Scan for the cell matching the given text and deliver its [x, y] coordinate at center. 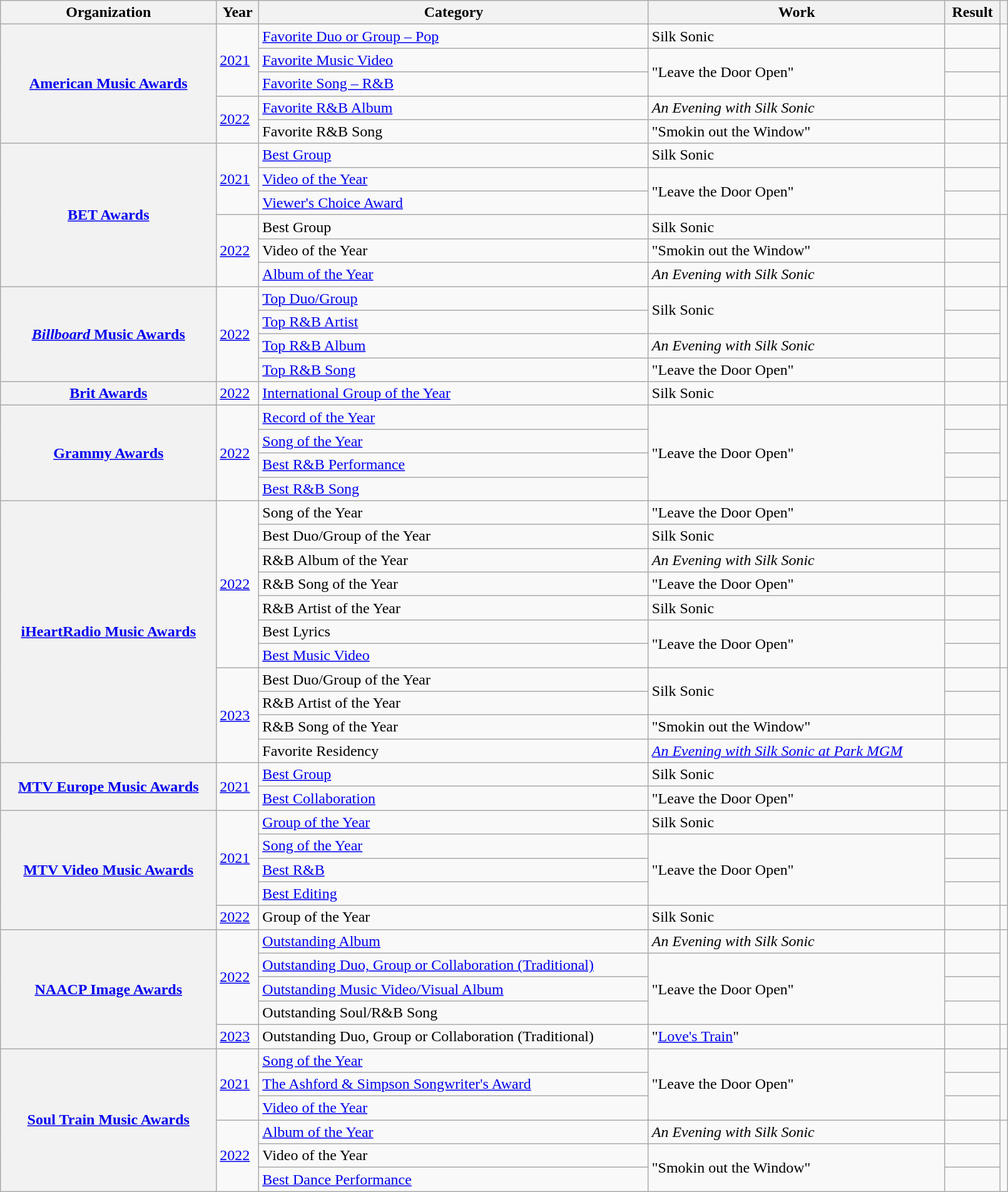
Best Lyrics [454, 631]
Year [238, 13]
Grammy Awards [109, 453]
Favorite Song – R&B [454, 84]
Viewer's Choice Award [454, 203]
American Music Awards [109, 84]
R&B Album of the Year [454, 560]
Category [454, 13]
iHeartRadio Music Awards [109, 632]
MTV Video Music Awards [109, 870]
Brit Awards [109, 394]
Outstanding Music Video/Visual Album [454, 989]
Outstanding Album [454, 941]
Record of the Year [454, 417]
Outstanding Soul/R&B Song [454, 1012]
Top R&B Song [454, 370]
Best R&B Performance [454, 465]
Top Duo/Group [454, 298]
Best Editing [454, 894]
Soul Train Music Awards [109, 1120]
Favorite R&B Song [454, 131]
Top R&B Artist [454, 322]
Best Music Video [454, 655]
Favorite R&B Album [454, 108]
MTV Europe Music Awards [109, 787]
Result [972, 13]
Billboard Music Awards [109, 334]
Best Dance Performance [454, 1179]
Favorite Residency [454, 751]
International Group of the Year [454, 394]
Best Collaboration [454, 798]
Favorite Duo or Group – Pop [454, 36]
NAACP Image Awards [109, 989]
BET Awards [109, 215]
The Ashford & Simpson Songwriter's Award [454, 1084]
Organization [109, 13]
An Evening with Silk Sonic at Park MGM [797, 751]
"Love's Train" [797, 1036]
Top R&B Album [454, 346]
Best R&B [454, 870]
Favorite Music Video [454, 60]
Work [797, 13]
Best R&B Song [454, 489]
